Determine the [x, y] coordinate at the center of the cell enclosing the given text.  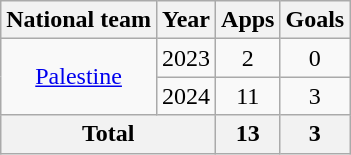
2024 [186, 96]
Palestine [79, 77]
Apps [248, 20]
Year [186, 20]
2023 [186, 58]
National team [79, 20]
Total [108, 134]
0 [315, 58]
Goals [315, 20]
13 [248, 134]
2 [248, 58]
11 [248, 96]
